Detect which cell encompasses the target text, then output its [X, Y] center coordinate. 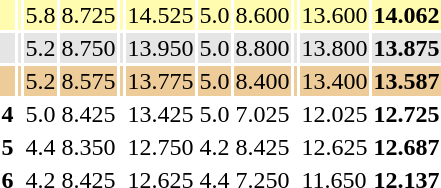
12.725 [406, 114]
14.062 [406, 15]
13.950 [160, 48]
13.875 [406, 48]
4.4 [40, 147]
12.750 [160, 147]
13.587 [406, 81]
12.625 [334, 147]
8.575 [88, 81]
5 [8, 147]
13.425 [160, 114]
8.750 [88, 48]
5.8 [40, 15]
13.800 [334, 48]
13.775 [160, 81]
8.600 [262, 15]
7.025 [262, 114]
14.525 [160, 15]
12.687 [406, 147]
4 [8, 114]
8.350 [88, 147]
4.2 [214, 147]
12.025 [334, 114]
13.400 [334, 81]
8.400 [262, 81]
8.800 [262, 48]
8.725 [88, 15]
13.600 [334, 15]
